Pinpoint the cell where the given text exists, returning its [x, y] midpoint coordinate. 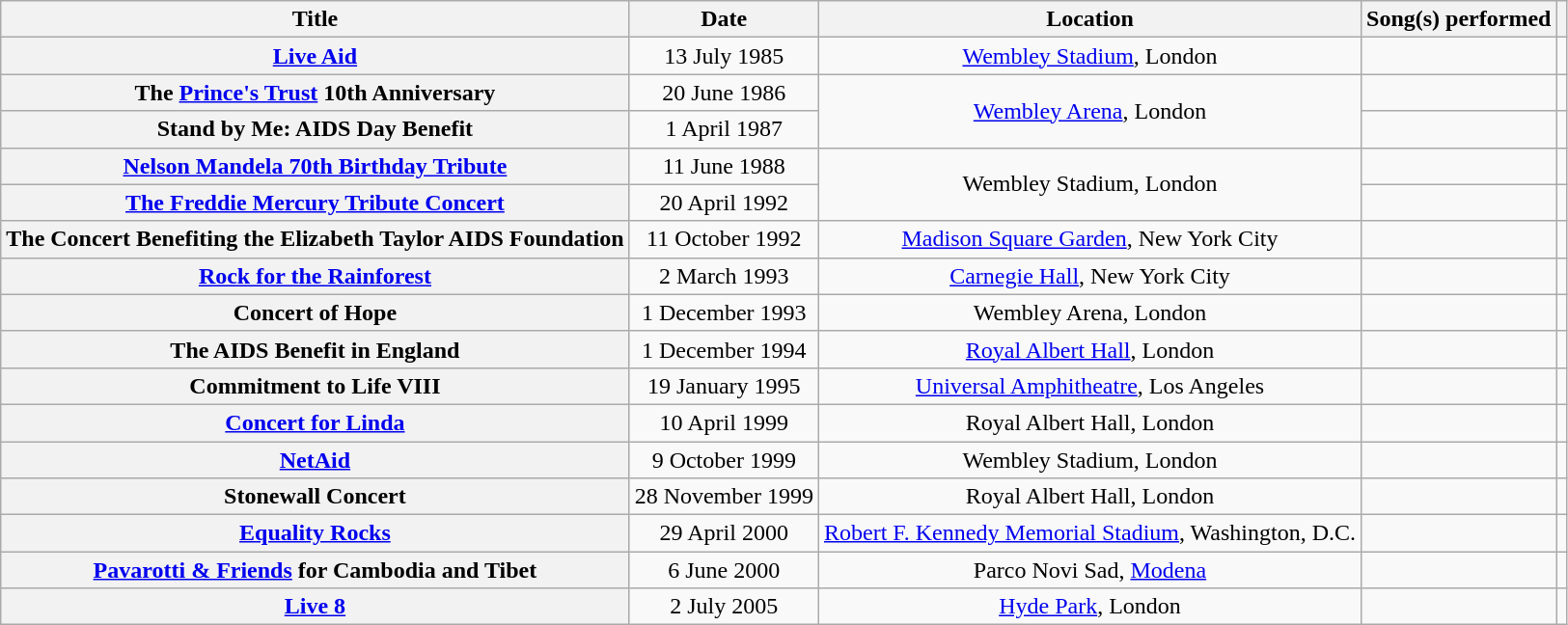
The Concert Benefiting the Elizabeth Taylor AIDS Foundation [315, 239]
The Freddie Mercury Tribute Concert [315, 203]
20 June 1986 [724, 93]
1 December 1994 [724, 349]
Equality Rocks [315, 533]
Stonewall Concert [315, 497]
Title [315, 19]
29 April 2000 [724, 533]
Commitment to Life VIII [315, 386]
Hyde Park, London [1089, 607]
11 June 1988 [724, 166]
The AIDS Benefit in England [315, 349]
Stand by Me: AIDS Day Benefit [315, 129]
11 October 1992 [724, 239]
Carnegie Hall, New York City [1089, 276]
NetAid [315, 460]
Location [1089, 19]
Universal Amphitheatre, Los Angeles [1089, 386]
Concert for Linda [315, 422]
9 October 1999 [724, 460]
Madison Square Garden, New York City [1089, 239]
13 July 1985 [724, 56]
Parco Novi Sad, Modena [1089, 570]
The Prince's Trust 10th Anniversary [315, 93]
10 April 1999 [724, 422]
6 June 2000 [724, 570]
Live 8 [315, 607]
2 March 1993 [724, 276]
28 November 1999 [724, 497]
Rock for the Rainforest [315, 276]
Song(s) performed [1459, 19]
20 April 1992 [724, 203]
Live Aid [315, 56]
Date [724, 19]
Robert F. Kennedy Memorial Stadium, Washington, D.C. [1089, 533]
19 January 1995 [724, 386]
Concert of Hope [315, 312]
Pavarotti & Friends for Cambodia and Tibet [315, 570]
1 December 1993 [724, 312]
Nelson Mandela 70th Birthday Tribute [315, 166]
2 July 2005 [724, 607]
1 April 1987 [724, 129]
